Extract the [X, Y] coordinate from the center of the cell holding the provided text.  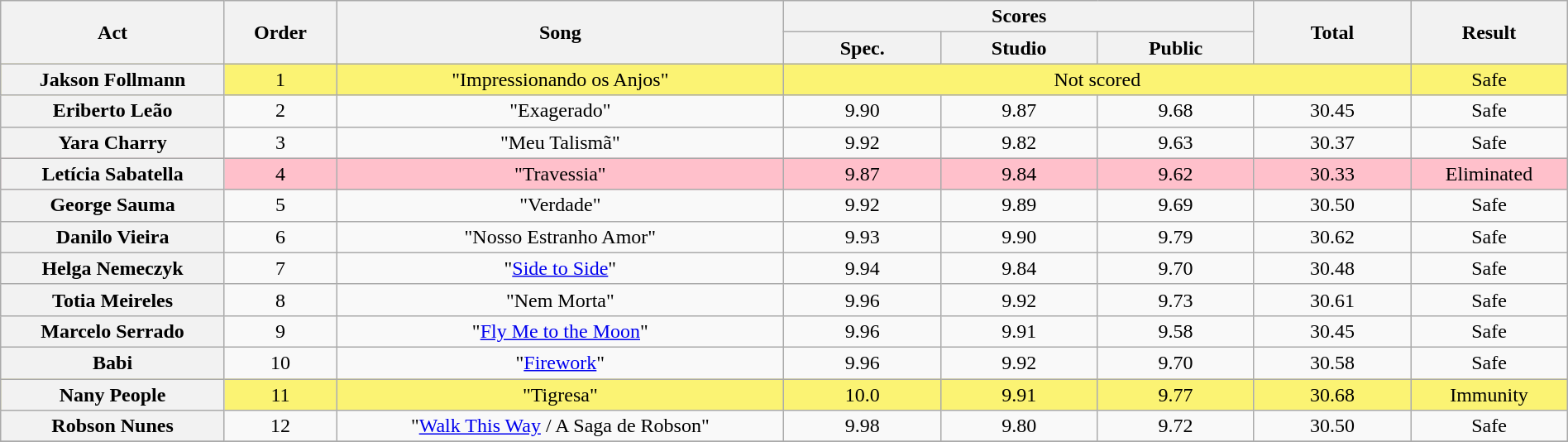
Totia Meireles [112, 300]
Song [561, 32]
"Impressionando os Anjos" [561, 79]
30.37 [1331, 142]
30.33 [1331, 174]
7 [280, 268]
10 [280, 363]
Eriberto Leão [112, 111]
9.80 [1019, 426]
9.77 [1176, 395]
9.72 [1176, 426]
"Travessia" [561, 174]
4 [280, 174]
Helga Nemeczyk [112, 268]
9.73 [1176, 300]
11 [280, 395]
9.79 [1176, 237]
30.58 [1331, 363]
30.61 [1331, 300]
Act [112, 32]
George Sauma [112, 205]
12 [280, 426]
Babi [112, 363]
9.58 [1176, 331]
Eliminated [1489, 174]
"Nosso Estranho Amor" [561, 237]
8 [280, 300]
3 [280, 142]
Nany People [112, 395]
1 [280, 79]
Not scored [1097, 79]
Spec. [862, 48]
"Walk This Way / A Saga de Robson" [561, 426]
9.62 [1176, 174]
Robson Nunes [112, 426]
"Side to Side" [561, 268]
9.94 [862, 268]
9.68 [1176, 111]
10.0 [862, 395]
9.63 [1176, 142]
30.62 [1331, 237]
9.89 [1019, 205]
Yara Charry [112, 142]
Order [280, 32]
30.68 [1331, 395]
"Meu Talismã" [561, 142]
Studio [1019, 48]
2 [280, 111]
"Fly Me to the Moon" [561, 331]
Letícia Sabatella [112, 174]
"Verdade" [561, 205]
Immunity [1489, 395]
9.69 [1176, 205]
Danilo Vieira [112, 237]
Public [1176, 48]
9 [280, 331]
5 [280, 205]
"Firework" [561, 363]
9.82 [1019, 142]
9.98 [862, 426]
"Tigresa" [561, 395]
"Exagerado" [561, 111]
9.93 [862, 237]
Result [1489, 32]
Scores [1019, 17]
Jakson Follmann [112, 79]
30.48 [1331, 268]
Marcelo Serrado [112, 331]
Total [1331, 32]
6 [280, 237]
"Nem Morta" [561, 300]
